Scan for the cell matching the given text and deliver its [x, y] coordinate at center. 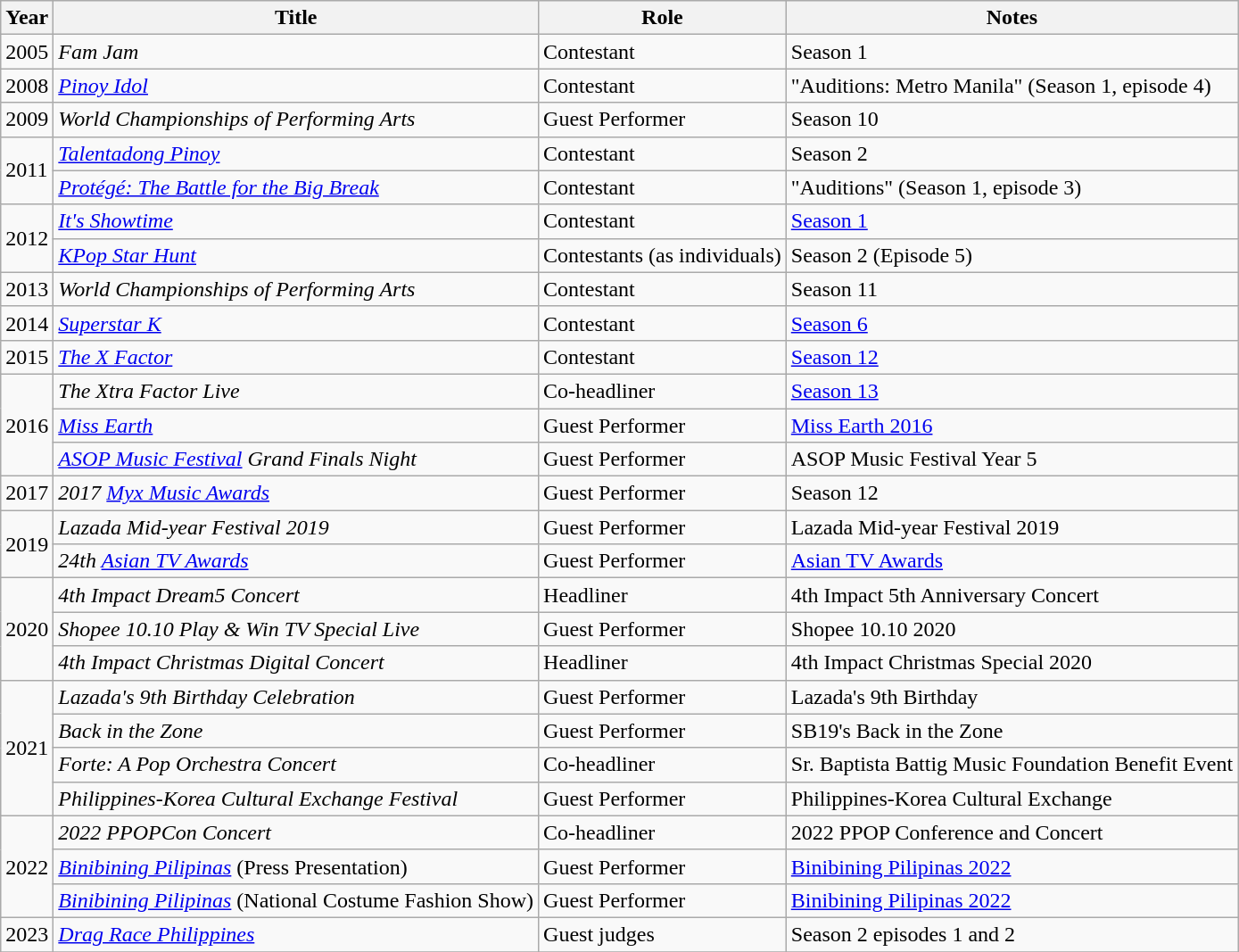
4th Impact 5th Anniversary Concert [1012, 595]
Lazada's 9th Birthday Celebration [296, 697]
4th Impact Christmas Digital Concert [296, 663]
2013 [27, 289]
Season 13 [1012, 391]
Miss Earth 2016 [1012, 426]
2005 [27, 52]
2022 [27, 866]
2008 [27, 86]
Lazada's 9th Birthday [1012, 697]
Philippines-Korea Cultural Exchange Festival [296, 799]
2015 [27, 357]
Philippines-Korea Cultural Exchange [1012, 799]
Guest judges [663, 934]
Back in the Zone [296, 731]
Season 2 [1012, 153]
Pinoy Idol [296, 86]
2017 Myx Music Awards [296, 493]
Season 10 [1012, 120]
2017 [27, 493]
Title [296, 18]
Protégé: The Battle for the Big Break [296, 187]
Shopee 10.10 Play & Win TV Special Live [296, 629]
4th Impact Dream5 Concert [296, 595]
ASOP Music Festival Grand Finals Night [296, 459]
24th Asian TV Awards [296, 561]
ASOP Music Festival Year 5 [1012, 459]
Season 6 [1012, 323]
"Auditions: Metro Manila" (Season 1, episode 4) [1012, 86]
It's Showtime [296, 221]
2016 [27, 425]
Role [663, 18]
The Xtra Factor Live [296, 391]
2012 [27, 238]
2023 [27, 934]
SB19's Back in the Zone [1012, 731]
2009 [27, 120]
Binibining Pilipinas (National Costume Fashion Show) [296, 900]
Asian TV Awards [1012, 561]
2011 [27, 170]
2014 [27, 323]
Talentadong Pinoy [296, 153]
Season 2 (Episode 5) [1012, 255]
The X Factor [296, 357]
2019 [27, 544]
Fam Jam [296, 52]
Binibining Pilipinas (Press Presentation) [296, 866]
Miss Earth [296, 426]
Superstar K [296, 323]
"Auditions" (Season 1, episode 3) [1012, 187]
Drag Race Philippines [296, 934]
Season 11 [1012, 289]
2021 [27, 748]
2022 PPOP Conference and Concert [1012, 832]
4th Impact Christmas Special 2020 [1012, 663]
Contestants (as individuals) [663, 255]
Season 2 episodes 1 and 2 [1012, 934]
Sr. Baptista Battig Music Foundation Benefit Event [1012, 765]
Year [27, 18]
Notes [1012, 18]
Forte: A Pop Orchestra Concert [296, 765]
2022 PPOPCon Concert [296, 832]
Shopee 10.10 2020 [1012, 629]
2020 [27, 629]
KPop Star Hunt [296, 255]
